Pinpoint the cell where the given text exists, returning its (x, y) midpoint coordinate. 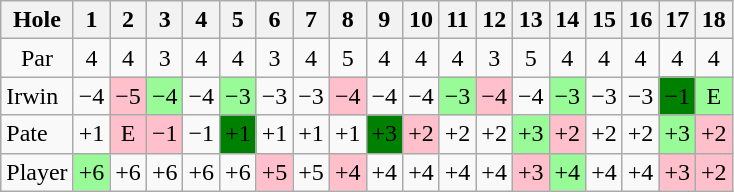
Irwin (37, 96)
7 (312, 20)
Player (37, 172)
12 (494, 20)
6 (274, 20)
13 (530, 20)
17 (678, 20)
1 (92, 20)
9 (384, 20)
2 (128, 20)
Pate (37, 134)
10 (422, 20)
8 (348, 20)
18 (714, 20)
15 (604, 20)
11 (458, 20)
14 (568, 20)
16 (640, 20)
−5 (128, 96)
Hole (37, 20)
Par (37, 58)
